Pinpoint the cell where the given text exists, returning its [x, y] midpoint coordinate. 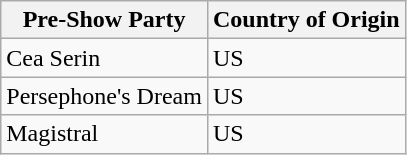
Country of Origin [306, 20]
Magistral [104, 134]
Persephone's Dream [104, 96]
Pre-Show Party [104, 20]
Cea Serin [104, 58]
